Detect which cell encompasses the target text, then output its (x, y) center coordinate. 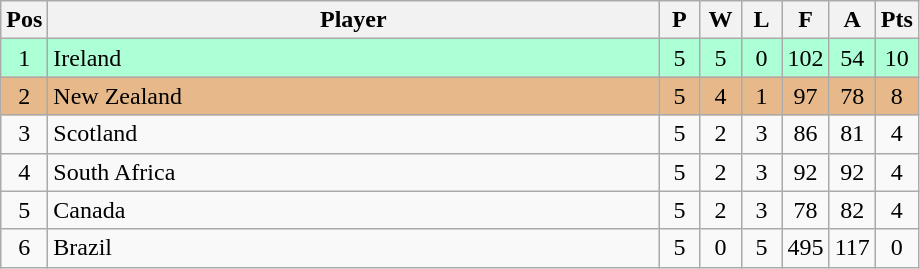
Ireland (354, 58)
82 (852, 210)
Brazil (354, 248)
L (762, 20)
F (806, 20)
8 (896, 96)
Scotland (354, 134)
102 (806, 58)
Player (354, 20)
Pos (24, 20)
South Africa (354, 172)
54 (852, 58)
86 (806, 134)
P (680, 20)
495 (806, 248)
97 (806, 96)
Pts (896, 20)
A (852, 20)
Canada (354, 210)
6 (24, 248)
W (720, 20)
New Zealand (354, 96)
117 (852, 248)
81 (852, 134)
10 (896, 58)
